Identify which cell holds the provided text, then report its [X, Y] central coordinate. 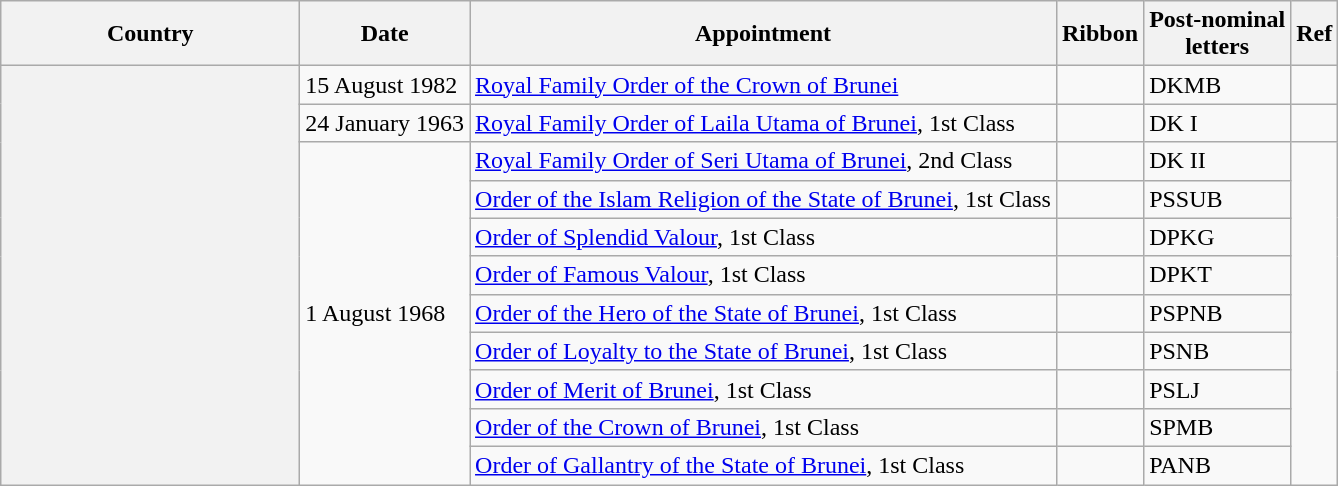
Royal Family Order of Seri Utama of Brunei, 2nd Class [764, 161]
PANB [1218, 465]
PSPNB [1218, 313]
SPMB [1218, 427]
Royal Family Order of the Crown of Brunei [764, 85]
Country [150, 34]
Ref [1314, 34]
Ribbon [1100, 34]
Order of the Hero of the State of Brunei, 1st Class [764, 313]
PSSUB [1218, 199]
DPKG [1218, 237]
PSNB [1218, 351]
15 August 1982 [385, 85]
Order of the Islam Religion of the State of Brunei, 1st Class [764, 199]
Order of the Crown of Brunei, 1st Class [764, 427]
Royal Family Order of Laila Utama of Brunei, 1st Class [764, 123]
Order of Loyalty to the State of Brunei, 1st Class [764, 351]
DPKT [1218, 275]
Date [385, 34]
DK I [1218, 123]
PSLJ [1218, 389]
Order of Merit of Brunei, 1st Class [764, 389]
DK II [1218, 161]
Appointment [764, 34]
Order of Famous Valour, 1st Class [764, 275]
DKMB [1218, 85]
Order of Splendid Valour, 1st Class [764, 237]
Order of Gallantry of the State of Brunei, 1st Class [764, 465]
Post-nominalletters [1218, 34]
1 August 1968 [385, 314]
24 January 1963 [385, 123]
